Provide the [X, Y] coordinate of the cell's center where the given text is located.  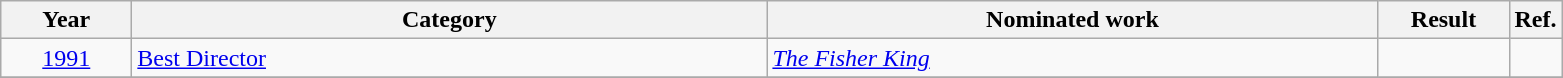
The Fisher King [1072, 58]
Category [450, 20]
Year [66, 20]
Best Director [450, 58]
1991 [66, 58]
Result [1444, 20]
Ref. [1536, 20]
Nominated work [1072, 20]
